Return [X, Y] of the center of cell containing provided text 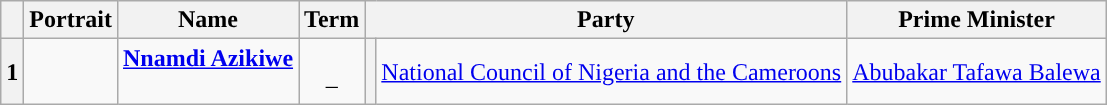
Party [606, 20]
Term [332, 20]
Abubakar Tafawa Balewa [977, 72]
Portrait [71, 20]
Prime Minister [977, 20]
– [332, 72]
1 [12, 72]
National Council of Nigeria and the Cameroons [612, 72]
Nnamdi Azikiwe [208, 72]
Name [208, 20]
